Detect which cell encompasses the target text, then output its [X, Y] center coordinate. 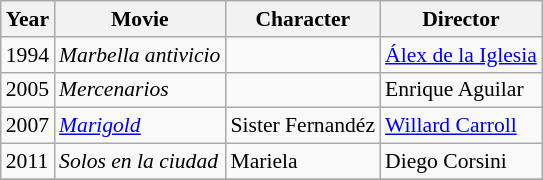
1994 [28, 55]
Marbella antivicio [140, 55]
Year [28, 19]
Solos en la ciudad [140, 162]
2011 [28, 162]
2007 [28, 126]
Director [461, 19]
Character [302, 19]
Álex de la Iglesia [461, 55]
Sister Fernandéz [302, 126]
Willard Carroll [461, 126]
Diego Corsini [461, 162]
2005 [28, 90]
Mercenarios [140, 90]
Marigold [140, 126]
Movie [140, 19]
Mariela [302, 162]
Enrique Aguilar [461, 90]
